Identify which cell holds the provided text, then report its [x, y] central coordinate. 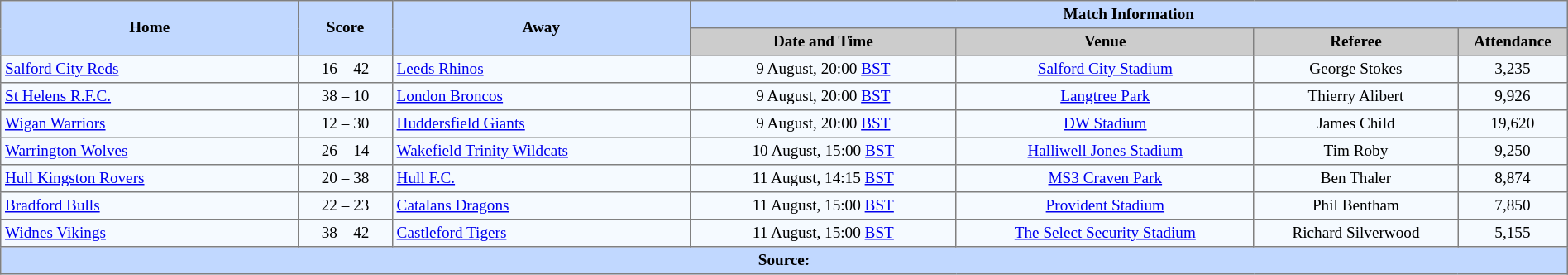
Hull Kingston Rovers [150, 179]
7,850 [1513, 205]
Salford City Stadium [1105, 70]
London Broncos [541, 96]
19,620 [1513, 124]
Warrington Wolves [150, 151]
MS3 Craven Park [1105, 179]
Provident Stadium [1105, 205]
Hull F.C. [541, 179]
Castleford Tigers [541, 234]
9,250 [1513, 151]
James Child [1355, 124]
Venue [1105, 41]
DW Stadium [1105, 124]
Thierry Alibert [1355, 96]
8,874 [1513, 179]
The Select Security Stadium [1105, 234]
George Stokes [1355, 70]
St Helens R.F.C. [150, 96]
10 August, 15:00 BST [823, 151]
11 August, 14:15 BST [823, 179]
26 – 14 [346, 151]
Away [541, 28]
Halliwell Jones Stadium [1105, 151]
Referee [1355, 41]
Widnes Vikings [150, 234]
Catalans Dragons [541, 205]
Wakefield Trinity Wildcats [541, 151]
Score [346, 28]
38 – 10 [346, 96]
Home [150, 28]
Ben Thaler [1355, 179]
9,926 [1513, 96]
3,235 [1513, 70]
Langtree Park [1105, 96]
5,155 [1513, 234]
Huddersfield Giants [541, 124]
Attendance [1513, 41]
20 – 38 [346, 179]
Salford City Reds [150, 70]
Wigan Warriors [150, 124]
22 – 23 [346, 205]
Phil Bentham [1355, 205]
12 – 30 [346, 124]
Date and Time [823, 41]
Leeds Rhinos [541, 70]
Tim Roby [1355, 151]
Richard Silverwood [1355, 234]
38 – 42 [346, 234]
Source: [784, 260]
Match Information [1128, 15]
16 – 42 [346, 70]
Bradford Bulls [150, 205]
